For the text-containing cell, return its midpoint in [x, y] coordinate format. 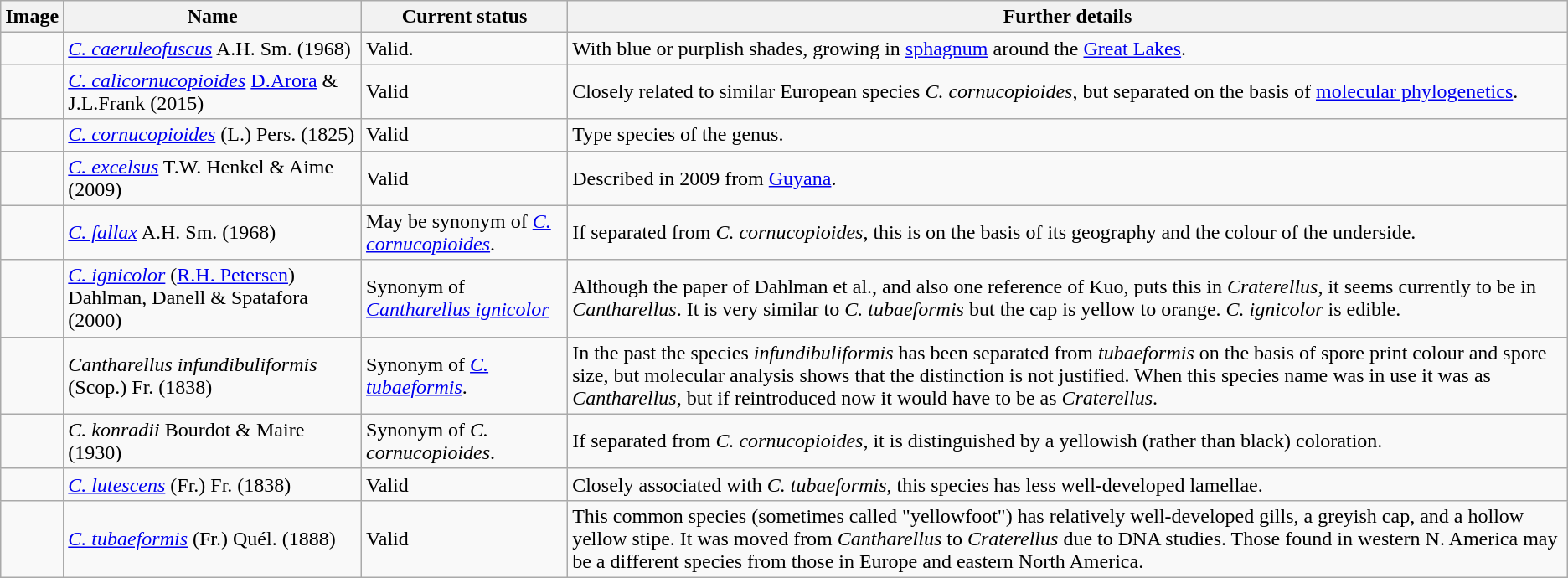
May be synonym of C. cornucopioides. [465, 233]
Current status [465, 17]
Further details [1068, 17]
C. calicornucopioides D.Arora & J.L.Frank (2015) [213, 92]
Name [213, 17]
Cantharellus infundibuliformis (Scop.) Fr. (1838) [213, 375]
C. ignicolor (R.H. Petersen) Dahlman, Danell & Spatafora (2000) [213, 298]
Described in 2009 from Guyana. [1068, 178]
C. excelsus T.W. Henkel & Aime (2009) [213, 178]
C. tubaeformis (Fr.) Quél. (1888) [213, 539]
Synonym of C. tubaeformis. [465, 375]
Image [32, 17]
Closely related to similar European species C. cornucopioides, but separated on the basis of molecular phylogenetics. [1068, 92]
If separated from C. cornucopioides, it is distinguished by a yellowish (rather than black) coloration. [1068, 441]
C. cornucopioides (L.) Pers. (1825) [213, 135]
Valid. [465, 49]
If separated from C. cornucopioides, this is on the basis of its geography and the colour of the underside. [1068, 233]
With blue or purplish shades, growing in sphagnum around the Great Lakes. [1068, 49]
Synonym of C. cornucopioides. [465, 441]
Closely associated with C. tubaeformis, this species has less well-developed lamellae. [1068, 484]
Type species of the genus. [1068, 135]
C. fallax A.H. Sm. (1968) [213, 233]
C. lutescens (Fr.) Fr. (1838) [213, 484]
Synonym of Cantharellus ignicolor [465, 298]
C. caeruleofuscus A.H. Sm. (1968) [213, 49]
C. konradii Bourdot & Maire (1930) [213, 441]
